Identify which cell holds the provided text, then report its (X, Y) central coordinate. 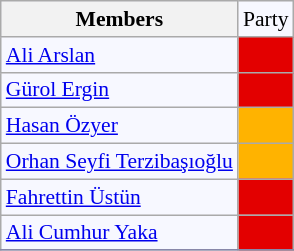
Gürol Ergin (120, 90)
Fahrettin Üstün (120, 197)
Orhan Seyfi Terzibaşıoğlu (120, 162)
Party (266, 19)
Ali Arslan (120, 55)
Ali Cumhur Yaka (120, 233)
Hasan Özyer (120, 126)
Members (120, 19)
